Output the (x, y) coordinate of the center of the cell containing the given text.  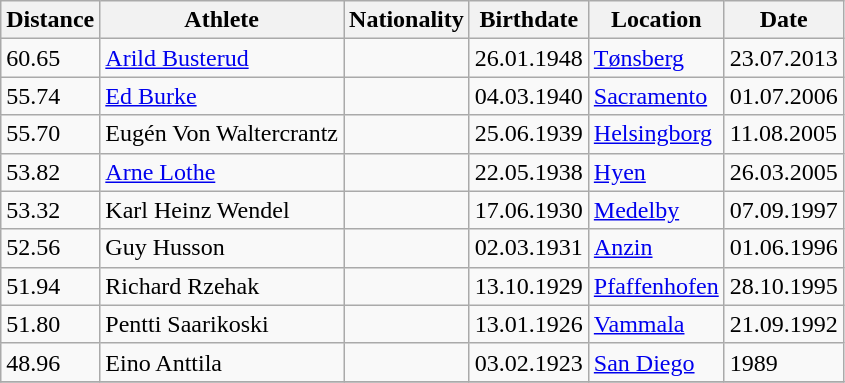
Hyen (656, 172)
03.02.1923 (528, 362)
Guy Husson (222, 248)
17.06.1930 (528, 210)
Pentti Saarikoski (222, 324)
Eino Anttila (222, 362)
Distance (50, 20)
Arild Busterud (222, 58)
Pfaffenhofen (656, 286)
13.10.1929 (528, 286)
02.03.1931 (528, 248)
60.65 (50, 58)
Vammala (656, 324)
55.74 (50, 96)
Nationality (407, 20)
51.80 (50, 324)
Arne Lothe (222, 172)
Location (656, 20)
04.03.1940 (528, 96)
Anzin (656, 248)
26.01.1948 (528, 58)
01.06.1996 (784, 248)
Medelby (656, 210)
52.56 (50, 248)
Richard Rzehak (222, 286)
23.07.2013 (784, 58)
53.32 (50, 210)
51.94 (50, 286)
53.82 (50, 172)
48.96 (50, 362)
Sacramento (656, 96)
Karl Heinz Wendel (222, 210)
28.10.1995 (784, 286)
13.01.1926 (528, 324)
21.09.1992 (784, 324)
San Diego (656, 362)
11.08.2005 (784, 134)
Birthdate (528, 20)
55.70 (50, 134)
25.06.1939 (528, 134)
01.07.2006 (784, 96)
1989 (784, 362)
07.09.1997 (784, 210)
Tønsberg (656, 58)
Helsingborg (656, 134)
Athlete (222, 20)
Date (784, 20)
Ed Burke (222, 96)
26.03.2005 (784, 172)
22.05.1938 (528, 172)
Eugén Von Waltercrantz (222, 134)
